Detect which cell encompasses the target text, then output its [x, y] center coordinate. 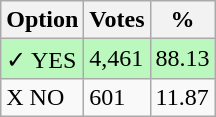
Votes [117, 20]
✓ YES [42, 59]
88.13 [182, 59]
4,461 [117, 59]
Option [42, 20]
11.87 [182, 97]
X NO [42, 97]
% [182, 20]
601 [117, 97]
